Pinpoint the cell where the given text exists, returning its (X, Y) midpoint coordinate. 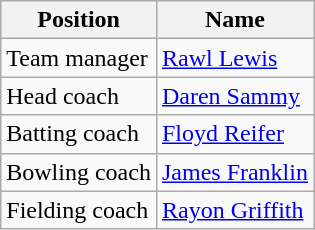
Fielding coach (79, 210)
Name (234, 20)
James Franklin (234, 172)
Bowling coach (79, 172)
Head coach (79, 96)
Rawl Lewis (234, 58)
Batting coach (79, 134)
Team manager (79, 58)
Daren Sammy (234, 96)
Position (79, 20)
Rayon Griffith (234, 210)
Floyd Reifer (234, 134)
